Locate the cell with the specified text and output its [x, y] center coordinate. 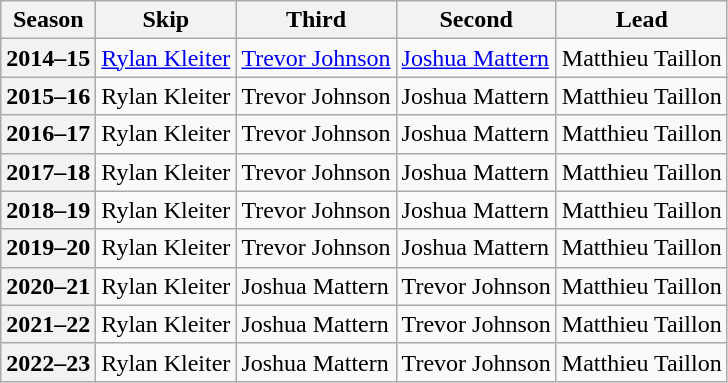
2014–15 [48, 58]
Season [48, 20]
Lead [642, 20]
2017–18 [48, 172]
2016–17 [48, 134]
Skip [166, 20]
Second [476, 20]
2020–21 [48, 286]
2021–22 [48, 324]
2022–23 [48, 362]
2018–19 [48, 210]
2015–16 [48, 96]
2019–20 [48, 248]
Third [316, 20]
